Search for the cell housing the specified text and yield its [X, Y] center coordinate. 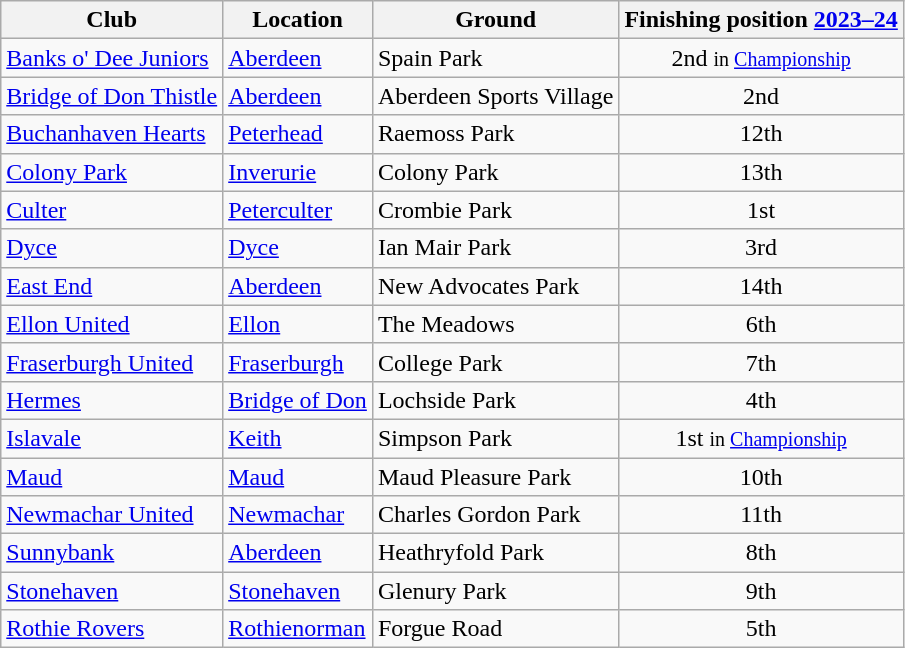
Rothienorman [298, 629]
Crombie Park [495, 210]
New Advocates Park [495, 286]
College Park [495, 362]
2nd in Championship [761, 58]
Peterhead [298, 134]
10th [761, 477]
4th [761, 400]
1st [761, 210]
Fraserburgh [298, 362]
1st in Championship [761, 438]
Maud Pleasure Park [495, 477]
Culter [112, 210]
Bridge of Don Thistle [112, 96]
14th [761, 286]
Ground [495, 20]
Hermes [112, 400]
Finishing position 2023–24 [761, 20]
The Meadows [495, 324]
Raemoss Park [495, 134]
Inverurie [298, 172]
Ian Mair Park [495, 248]
6th [761, 324]
Ellon [298, 324]
Keith [298, 438]
Bridge of Don [298, 400]
8th [761, 553]
Simpson Park [495, 438]
Charles Gordon Park [495, 515]
Peterculter [298, 210]
3rd [761, 248]
Buchanhaven Hearts [112, 134]
Sunnybank [112, 553]
9th [761, 591]
Location [298, 20]
Forgue Road [495, 629]
Lochside Park [495, 400]
5th [761, 629]
Newmachar [298, 515]
East End [112, 286]
12th [761, 134]
Aberdeen Sports Village [495, 96]
Heathryfold Park [495, 553]
13th [761, 172]
Fraserburgh United [112, 362]
Newmachar United [112, 515]
11th [761, 515]
Spain Park [495, 58]
Club [112, 20]
2nd [761, 96]
Islavale [112, 438]
Glenury Park [495, 591]
Ellon United [112, 324]
7th [761, 362]
Rothie Rovers [112, 629]
Banks o' Dee Juniors [112, 58]
